From the cell containing the given text, extract its center point as (X, Y) coordinate. 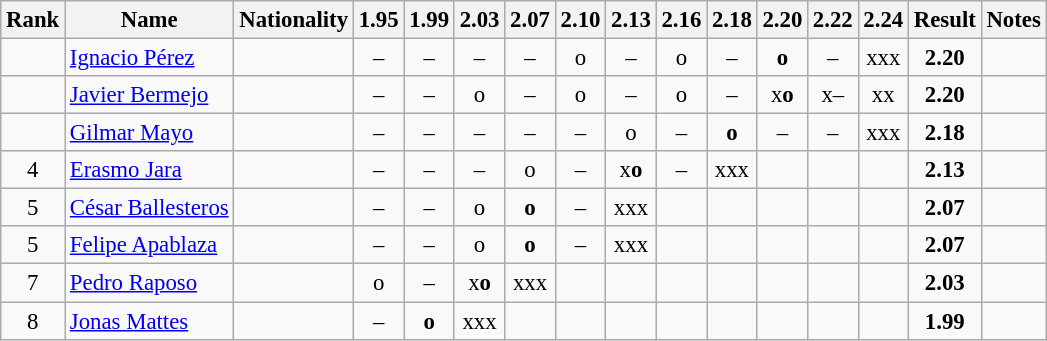
4 (33, 170)
Rank (33, 20)
2.16 (681, 20)
2.10 (580, 20)
Pedro Raposo (150, 283)
Jonas Mattes (150, 321)
Name (150, 20)
Notes (1014, 20)
8 (33, 321)
Gilmar Mayo (150, 133)
Result (944, 20)
7 (33, 283)
Ignacio Pérez (150, 58)
xx (883, 95)
Erasmo Jara (150, 170)
2.22 (833, 20)
Nationality (294, 20)
César Ballesteros (150, 208)
2.24 (883, 20)
1.95 (378, 20)
Javier Bermejo (150, 95)
x– (833, 95)
Felipe Apablaza (150, 245)
